Output the [X, Y] coordinate of the center of the cell containing the given text.  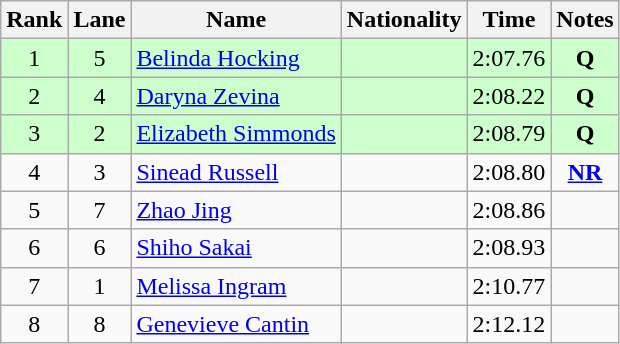
Sinead Russell [236, 172]
Nationality [404, 20]
NR [585, 172]
2:08.86 [509, 210]
Daryna Zevina [236, 96]
Name [236, 20]
Notes [585, 20]
2:08.79 [509, 134]
Lane [100, 20]
Shiho Sakai [236, 248]
2:08.22 [509, 96]
Time [509, 20]
Elizabeth Simmonds [236, 134]
Rank [34, 20]
2:10.77 [509, 286]
2:08.93 [509, 248]
Genevieve Cantin [236, 324]
Melissa Ingram [236, 286]
2:12.12 [509, 324]
2:08.80 [509, 172]
2:07.76 [509, 58]
Belinda Hocking [236, 58]
Zhao Jing [236, 210]
